From the cell containing the given text, extract its center point as [X, Y] coordinate. 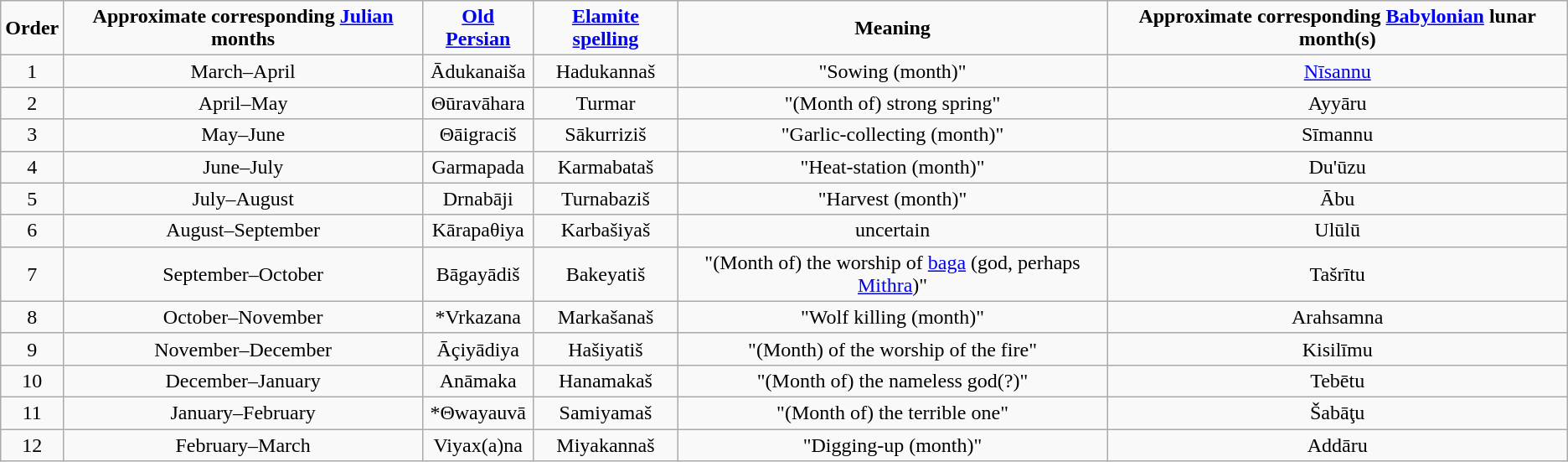
Āçiyādiya [477, 349]
February–March [243, 445]
May–June [243, 135]
2 [32, 103]
uncertain [893, 231]
Turnabaziš [606, 199]
Du'ūzu [1337, 167]
1 [32, 71]
12 [32, 445]
June–July [243, 167]
Ulūlū [1337, 231]
Order [32, 29]
"Garlic-collecting (month)" [893, 135]
Hanamakaš [606, 381]
Kārapaθiya [477, 231]
6 [32, 231]
October–November [243, 317]
Miyakannaš [606, 445]
9 [32, 349]
Bakeyatiš [606, 273]
Addāru [1337, 445]
Markašanaš [606, 317]
Approximate corresponding Babylonian lunar month(s) [1337, 29]
11 [32, 413]
Karbašiyaš [606, 231]
"Sowing (month)" [893, 71]
"Wolf killing (month)" [893, 317]
7 [32, 273]
April–May [243, 103]
September–October [243, 273]
5 [32, 199]
Drnabāji [477, 199]
Garmapada [477, 167]
"(Month of) the worship of baga (god, perhaps Mithra)" [893, 273]
Sīmannu [1337, 135]
Θāigraciš [477, 135]
Ayyāru [1337, 103]
January–February [243, 413]
*Θwayauvā [477, 413]
Θūravāhara [477, 103]
Ābu [1337, 199]
Turmar [606, 103]
4 [32, 167]
November–December [243, 349]
Tebētu [1337, 381]
"(Month of) the nameless god(?)" [893, 381]
"Digging-up (month)" [893, 445]
August–September [243, 231]
Elamite spelling [606, 29]
Ādukanaiša [477, 71]
"(Month) of the worship of the fire" [893, 349]
"Harvest (month)" [893, 199]
March–April [243, 71]
Hadukannaš [606, 71]
Karmabataš [606, 167]
"(Month of) strong spring" [893, 103]
Tašrītu [1337, 273]
8 [32, 317]
Viyax(a)na [477, 445]
Sākurriziš [606, 135]
Kisilīmu [1337, 349]
Nīsannu [1337, 71]
Meaning [893, 29]
December–January [243, 381]
Anāmaka [477, 381]
"(Month of) the terrible one" [893, 413]
10 [32, 381]
Samiyamaš [606, 413]
Bāgayādiš [477, 273]
July–August [243, 199]
"Heat-station (month)" [893, 167]
3 [32, 135]
*Vrkazana [477, 317]
Šabāţu [1337, 413]
Old Persian [477, 29]
Approximate corresponding Julian months [243, 29]
Arahsamna [1337, 317]
Hašiyatiš [606, 349]
